Find where the given text appears and provide that cell's center as [x, y] coordinate. 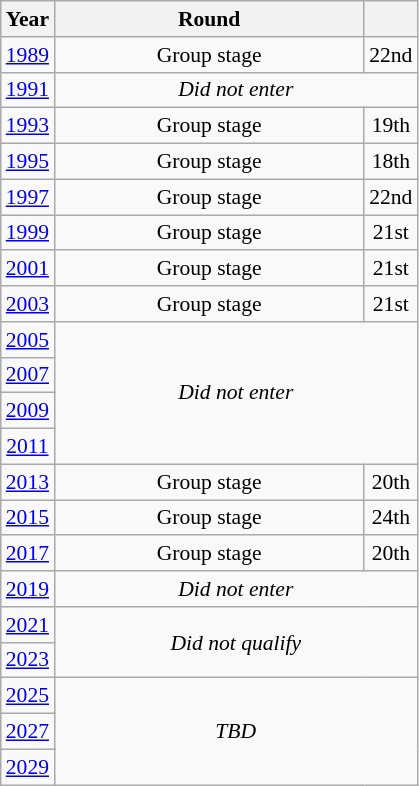
2013 [28, 482]
2023 [28, 660]
1995 [28, 162]
2025 [28, 696]
1999 [28, 233]
2011 [28, 447]
TBD [236, 732]
1997 [28, 197]
2007 [28, 375]
2029 [28, 767]
Did not qualify [236, 642]
2021 [28, 625]
2027 [28, 732]
2003 [28, 304]
1989 [28, 55]
Round [209, 19]
24th [390, 518]
2009 [28, 411]
2015 [28, 518]
1991 [28, 90]
2005 [28, 340]
19th [390, 126]
2017 [28, 554]
1993 [28, 126]
2019 [28, 589]
Year [28, 19]
2001 [28, 269]
18th [390, 162]
